Extract the (x, y) coordinate from the center of the cell holding the provided text.  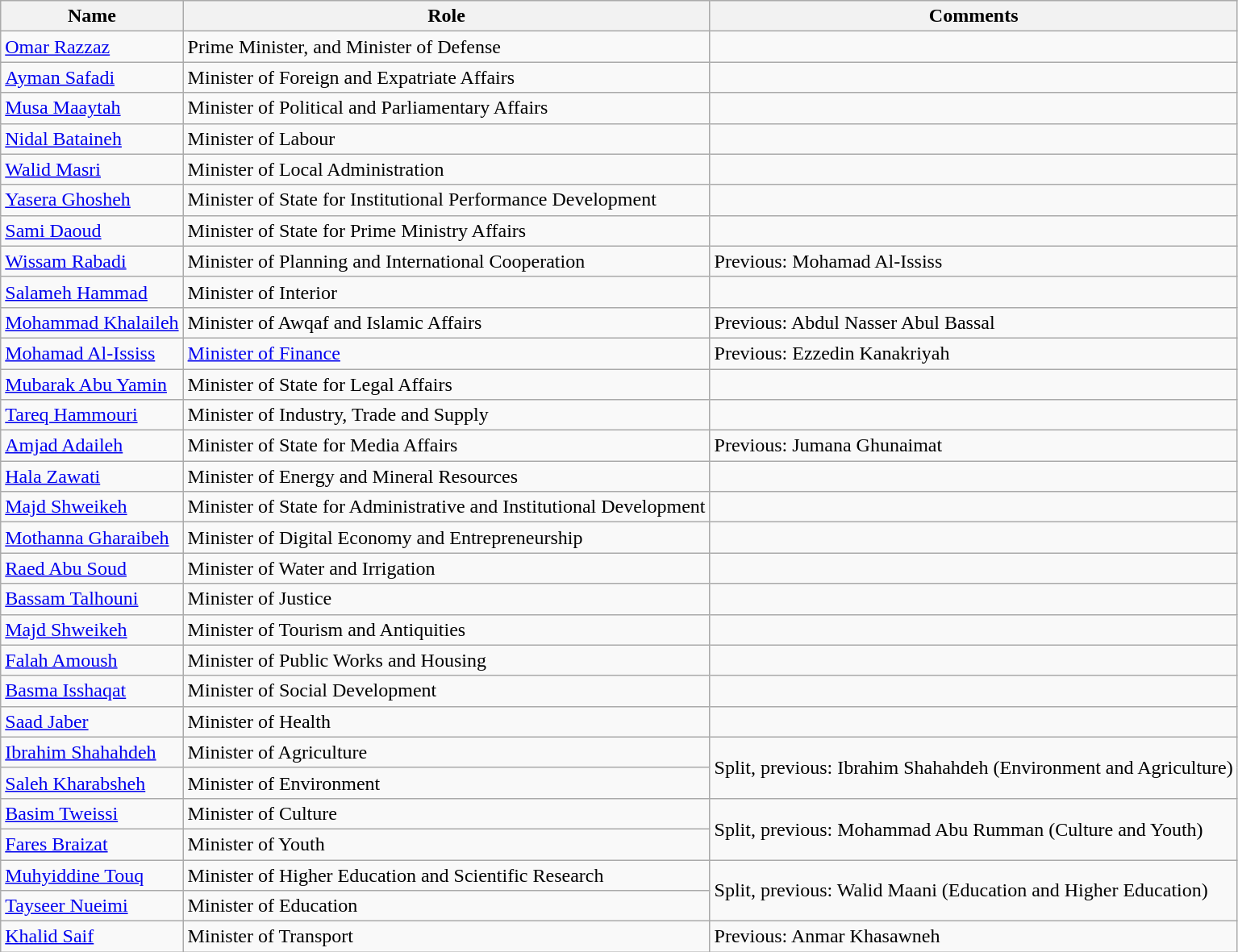
Split, previous: Walid Maani (Education and Higher Education) (973, 890)
Minister of Water and Irrigation (447, 568)
Minister of Social Development (447, 691)
Tayseer Nueimi (92, 906)
Minister of State for Administrative and Institutional Development (447, 507)
Minister of Interior (447, 292)
Saad Jaber (92, 721)
Minister of State for Media Affairs (447, 446)
Mubarak Abu Yamin (92, 385)
Mohammad Khalaileh (92, 322)
Raed Abu Soud (92, 568)
Falah Amoush (92, 660)
Minister of Culture (447, 813)
Previous: Mohamad Al-Ississ (973, 261)
Amjad Adaileh (92, 446)
Comments (973, 16)
Minister of State for Institutional Performance Development (447, 200)
Prime Minister, and Minister of Defense (447, 47)
Role (447, 16)
Saleh Kharabsheh (92, 783)
Minister of Finance (447, 353)
Minister of Public Works and Housing (447, 660)
Minister of Awqaf and Islamic Affairs (447, 322)
Previous: Abdul Nasser Abul Bassal (973, 322)
Minister of Agriculture (447, 752)
Musa Maaytah (92, 108)
Muhyiddine Touq (92, 875)
Ibrahim Shahahdeh (92, 752)
Minister of Political and Parliamentary Affairs (447, 108)
Minister of Energy and Mineral Resources (447, 476)
Minister of Environment (447, 783)
Split, previous: Mohammad Abu Rumman (Culture and Youth) (973, 829)
Mohamad Al-Ississ (92, 353)
Tareq Hammouri (92, 415)
Minister of Justice (447, 599)
Minister of Industry, Trade and Supply (447, 415)
Khalid Saif (92, 937)
Previous: Jumana Ghunaimat (973, 446)
Minister of Transport (447, 937)
Previous: Anmar Khasawneh (973, 937)
Wissam Rabadi (92, 261)
Split, previous: Ibrahim Shahahdeh (Environment and Agriculture) (973, 767)
Minister of Tourism and Antiquities (447, 630)
Salameh Hammad (92, 292)
Minister of Planning and International Cooperation (447, 261)
Name (92, 16)
Minister of Digital Economy and Entrepreneurship (447, 538)
Previous: Ezzedin Kanakriyah (973, 353)
Walid Masri (92, 169)
Sami Daoud (92, 231)
Minister of State for Prime Ministry Affairs (447, 231)
Ayman Safadi (92, 77)
Bassam Talhouni (92, 599)
Basma Isshaqat (92, 691)
Yasera Ghosheh (92, 200)
Minister of Youth (447, 844)
Mothanna Gharaibeh (92, 538)
Basim Tweissi (92, 813)
Minister of Higher Education and Scientific Research (447, 875)
Minister of Health (447, 721)
Minister of Labour (447, 139)
Omar Razzaz (92, 47)
Hala Zawati (92, 476)
Fares Braizat (92, 844)
Minister of Local Administration (447, 169)
Nidal Bataineh (92, 139)
Minister of Foreign and Expatriate Affairs (447, 77)
Minister of State for Legal Affairs (447, 385)
Minister of Education (447, 906)
